Find where the given text appears and provide that cell's center as [X, Y] coordinate. 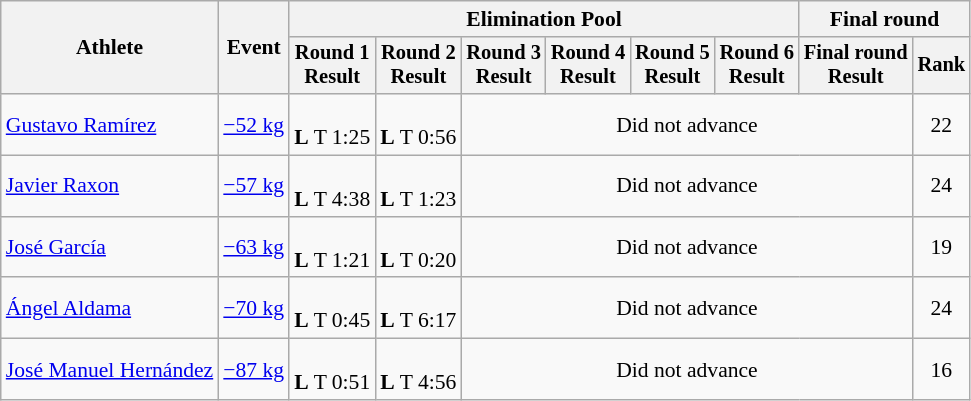
Round 3Result [503, 66]
L T 0:20 [418, 248]
Ángel Aldama [110, 308]
Round 4Result [588, 66]
Round 2Result [418, 66]
−52 kg [254, 124]
16 [942, 370]
José Manuel Hernández [110, 370]
−63 kg [254, 248]
22 [942, 124]
Final round [884, 19]
Athlete [110, 48]
L T 1:21 [332, 248]
Javier Raxon [110, 186]
L T 4:56 [418, 370]
L T 0:56 [418, 124]
L T 1:25 [332, 124]
Final roundResult [856, 66]
−70 kg [254, 308]
19 [942, 248]
L T 4:38 [332, 186]
José García [110, 248]
L T 1:23 [418, 186]
L T 0:45 [332, 308]
Event [254, 48]
L T 6:17 [418, 308]
Rank [942, 66]
Round 1Result [332, 66]
Round 5Result [672, 66]
Round 6Result [757, 66]
−87 kg [254, 370]
Elimination Pool [544, 19]
L T 0:51 [332, 370]
Gustavo Ramírez [110, 124]
−57 kg [254, 186]
